Find where the given text appears and provide that cell's center as (X, Y) coordinate. 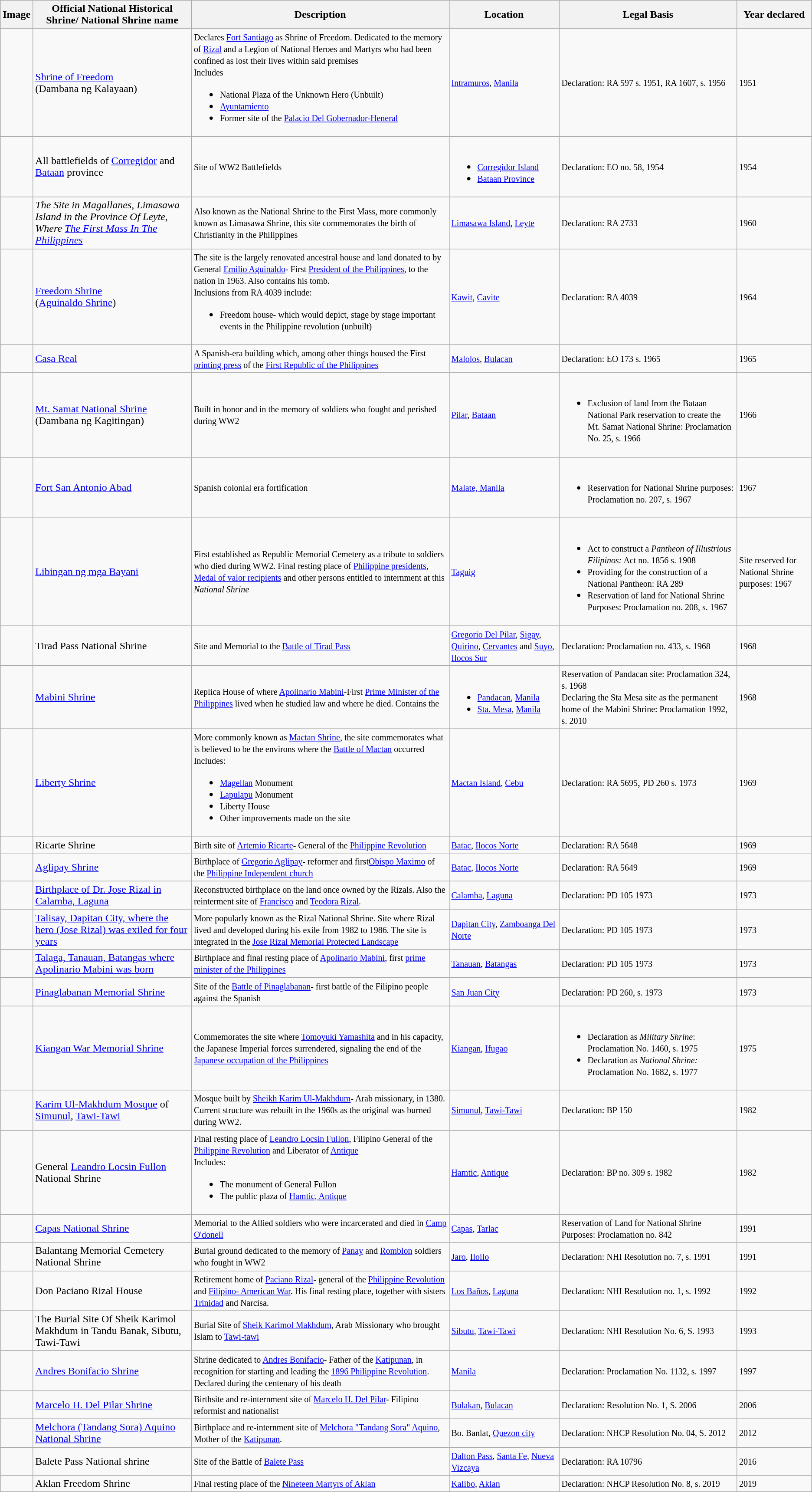
1960 (774, 223)
Dalton Pass, Santa Fe, Nueva Vizcaya (504, 1461)
Site of the Battle of Balete Pass (320, 1461)
2006 (774, 1404)
Declaration: Proclamation no. 433, s. 1968 (648, 645)
Declaration: NHCP Resolution No. 8, s. 2019 (648, 1484)
Site reserved for National Shrine purposes: 1967 (774, 572)
Bo. Banlat, Quezon city (504, 1433)
Liberty Shrine (112, 782)
Mt. Samat National Shrine (Dambana ng Kagitingan) (112, 415)
Declaration: RA 5648 (648, 845)
Legal Basis (648, 15)
1965 (774, 358)
San Juan City (504, 992)
Karim Ul-Makhdum Mosque of Simunul, Tawi-Tawi (112, 1110)
Kalibo, Aklan (504, 1484)
Pilar, Bataan (504, 415)
Shrine of Freedom(Dambana ng Kalayaan) (112, 82)
Burial Site of Sheik Karimol Makhdum, Arab Missionary who brought Islam to Tawi-tawi (320, 1331)
Mactan Island, Cebu (504, 782)
Declaration: RA 4039 (648, 297)
Don Paciano Rizal House (112, 1291)
Pinaglabanan Memorial Shrine (112, 992)
Built in honor and in the memory of soldiers who fought and perished during WW2 (320, 415)
Year declared (774, 15)
Capas National Shrine (112, 1228)
Capas, Tarlac (504, 1228)
1951 (774, 82)
Aklan Freedom Shrine (112, 1484)
Hamtic, Antique (504, 1172)
1954 (774, 167)
Birthsite and re-internment site of Marcelo H. Del Pilar- Filipino reformist and nationalist (320, 1404)
Ricarte Shrine (112, 845)
General Leandro Locsin Fullon National Shrine (112, 1172)
Birthplace of Gregorio Aglipay- reformer and firstObispo Maximo of the Philippine Independent church (320, 867)
Andres Bonifacio Shrine (112, 1370)
Declaration: Proclamation No. 1132, s. 1997 (648, 1370)
1975 (774, 1048)
Tirad Pass National Shrine (112, 645)
Malate, Manila (504, 487)
1992 (774, 1291)
Mosque built by Sheikh Karim Ul-Makhdum- Arab missionary, in 1380. Current structure was rebuilt in the 1960s as the original was burned during WW2. (320, 1110)
Burial ground dedicated to the memory of Panay and Romblon soldiers who fought in WW2 (320, 1257)
1966 (774, 415)
Location (504, 15)
Reconstructed birthplace on the land once owned by the Rizals. Also the reinterment site of Francisco and Teodora Rizal. (320, 896)
Declaration: NHI Resolution no. 7, s. 1991 (648, 1257)
Kiangan, Ifugao (504, 1048)
Talaga, Tanauan, Batangas where Apolinario Mabini was born (112, 963)
Replica House of where Apolinario Mabini-First Prime Minister of the Philippines lived when he studied law and where he died. Contains the (320, 697)
Official National Historical Shrine/ National Shrine name (112, 15)
Image (16, 15)
Simunul, Tawi-Tawi (504, 1110)
Declaration: Resolution No. 1, S. 2006 (648, 1404)
2016 (774, 1461)
Reservation for National Shrine purposes: Proclamation no. 207, s. 1967 (648, 487)
Fort San Antonio Abad (112, 487)
Declaration: RA 597 s. 1951, RA 1607, s. 1956 (648, 82)
Reservation of Land for National Shrine Purposes: Proclamation no. 842 (648, 1228)
The Burial Site Of Sheik Karimol Makhdum in Tandu Banak, Sibutu, Tawi-Tawi (112, 1331)
A Spanish-era building which, among other things housed the First printing press of the First Republic of the Philippines (320, 358)
Limasawa Island, Leyte (504, 223)
Description (320, 15)
Declaration: BP no. 309 s. 1982 (648, 1172)
Calamba, Laguna (504, 896)
Los Baños, Laguna (504, 1291)
1964 (774, 297)
Dapitan City, Zamboanga Del Norte (504, 930)
2012 (774, 1433)
Kiangan War Memorial Shrine (112, 1048)
Marcelo H. Del Pilar Shrine (112, 1404)
Manila (504, 1370)
1997 (774, 1370)
Declaration as Military Shrine: Proclamation No. 1460, s. 1975Declaration as National Shrine: Proclamation No. 1682, s. 1977 (648, 1048)
Birthplace of Dr. Jose Rizal in Calamba, Laguna (112, 896)
Taguig (504, 572)
Freedom Shrine(Aguinaldo Shrine) (112, 297)
Declaration: PD 260, s. 1973 (648, 992)
Declaration: RA 2733 (648, 223)
Spanish colonial era fortification (320, 487)
Aglipay Shrine (112, 867)
Declaration: BP 150 (648, 1110)
Kawit, Cavite (504, 297)
Declaration: RA 5649 (648, 867)
Corregidor IslandBataan Province (504, 167)
The Site in Magallanes, Limasawa Island in the Province Of Leyte, Where The First Mass In The Philippines (112, 223)
Final resting place of the Nineteen Martyrs of Aklan (320, 1484)
Site of the Battle of Pinaglabanan- first battle of the Filipino people against the Spanish (320, 992)
Sibutu, Tawi-Tawi (504, 1331)
Declaration: RA 10796 (648, 1461)
Balantang Memorial Cemetery National Shrine (112, 1257)
Declaration: NHCP Resolution No. 04, S. 2012 (648, 1433)
Talisay, Dapitan City, where the hero (Jose Rizal) was exiled for four years (112, 930)
Declaration: NHI Resolution no. 1, s. 1992 (648, 1291)
Exclusion of land from the Bataan National Park reservation to create the Mt. Samat National Shrine: Proclamation No. 25, s. 1966 (648, 415)
1967 (774, 487)
Birthplace and final resting place of Apolinario Mabini, first prime minister of the Philippines (320, 963)
Memorial to the Allied soldiers who were incarcerated and died in Camp O'donell (320, 1228)
Declaration: EO 173 s. 1965 (648, 358)
Gregorio Del Pilar, Sigay, Quirino, Cervantes and Suyo, Ilocos Sur (504, 645)
1993 (774, 1331)
Malolos, Bulacan (504, 358)
Declaration: NHI Resolution No. 6, S. 1993 (648, 1331)
Tanauan, Batangas (504, 963)
2019 (774, 1484)
Bulakan, Bulacan (504, 1404)
Birthplace and re-internment site of Melchora "Tandang Sora" Aquino, Mother of the Katipunan. (320, 1433)
Casa Real (112, 358)
Site and Memorial to the Battle of Tirad Pass (320, 645)
Libingan ng mga Bayani (112, 572)
Melchora (Tandang Sora) Aquino National Shrine (112, 1433)
Balete Pass National shrine (112, 1461)
Declaration: EO no. 58, 1954 (648, 167)
Site of WW2 Battlefields (320, 167)
Pandacan, ManilaSta. Mesa, Manila (504, 697)
Declaration: RA 5695, PD 260 s. 1973 (648, 782)
Intramuros, Manila (504, 82)
All battlefields of Corregidor and Bataan province (112, 167)
Birth site of Artemio Ricarte- General of the Philippine Revolution (320, 845)
Mabini Shrine (112, 697)
Jaro, Iloilo (504, 1257)
